Determine the [x, y] coordinate at the center of the cell enclosing the given text.  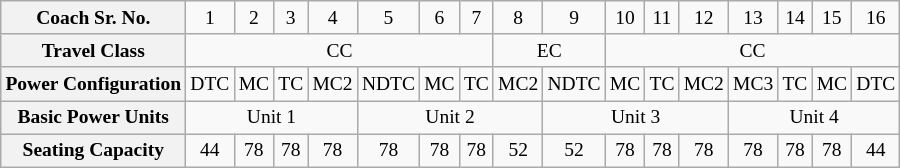
1 [210, 18]
EC [549, 50]
8 [518, 18]
3 [291, 18]
Unit 2 [450, 118]
2 [254, 18]
10 [625, 18]
Basic Power Units [94, 118]
6 [440, 18]
Travel Class [94, 50]
13 [752, 18]
9 [574, 18]
MC3 [752, 84]
7 [476, 18]
14 [795, 18]
Unit 1 [272, 118]
11 [662, 18]
Unit 3 [636, 118]
12 [704, 18]
Coach Sr. No. [94, 18]
Seating Capacity [94, 150]
15 [832, 18]
5 [388, 18]
16 [876, 18]
4 [332, 18]
Unit 4 [814, 118]
Power Configuration [94, 84]
